Find where the given text appears and provide that cell's center as (X, Y) coordinate. 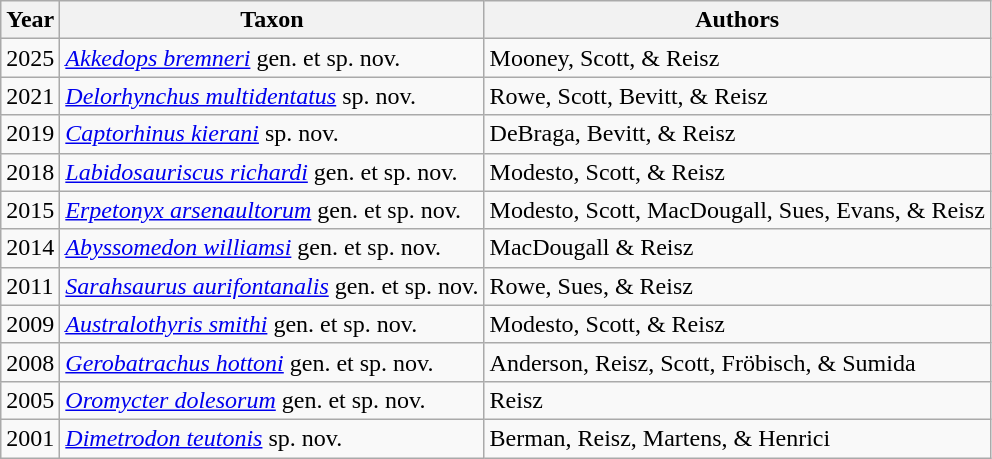
Delorhynchus multidentatus sp. nov. (272, 96)
Abyssomedon williamsi gen. et sp. nov. (272, 248)
2001 (30, 438)
Dimetrodon teutonis sp. nov. (272, 438)
Modesto, Scott, MacDougall, Sues, Evans, & Reisz (737, 210)
2008 (30, 362)
Berman, Reisz, Martens, & Henrici (737, 438)
Rowe, Sues, & Reisz (737, 286)
Erpetonyx arsenaultorum gen. et sp. nov. (272, 210)
2025 (30, 58)
Rowe, Scott, Bevitt, & Reisz (737, 96)
2005 (30, 400)
Akkedops bremneri gen. et sp. nov. (272, 58)
Reisz (737, 400)
Mooney, Scott, & Reisz (737, 58)
2014 (30, 248)
2009 (30, 324)
Taxon (272, 20)
2011 (30, 286)
Captorhinus kierani sp. nov. (272, 134)
Anderson, Reisz, Scott, Fröbisch, & Sumida (737, 362)
Labidosauriscus richardi gen. et sp. nov. (272, 172)
Authors (737, 20)
Australothyris smithi gen. et sp. nov. (272, 324)
2021 (30, 96)
Gerobatrachus hottoni gen. et sp. nov. (272, 362)
2019 (30, 134)
MacDougall & Reisz (737, 248)
Oromycter dolesorum gen. et sp. nov. (272, 400)
Sarahsaurus aurifontanalis gen. et sp. nov. (272, 286)
2018 (30, 172)
DeBraga, Bevitt, & Reisz (737, 134)
Year (30, 20)
2015 (30, 210)
